Return (X, Y) of the center of cell containing provided text 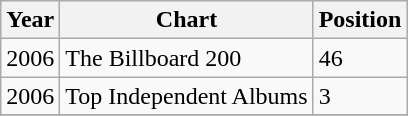
Chart (186, 20)
Position (360, 20)
The Billboard 200 (186, 58)
46 (360, 58)
3 (360, 96)
Top Independent Albums (186, 96)
Year (30, 20)
